Determine the (x, y) coordinate at the center of the cell enclosing the given text.  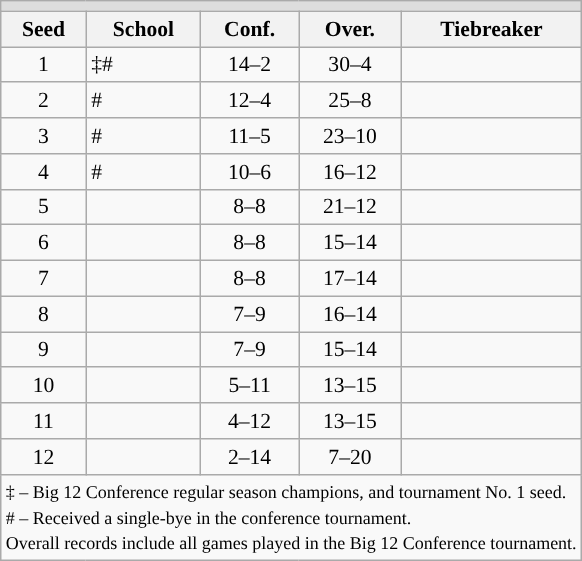
23–10 (350, 136)
2–14 (250, 457)
10 (44, 386)
10–6 (250, 172)
6 (44, 243)
5–11 (250, 386)
Seed (44, 29)
4 (44, 172)
30–4 (350, 65)
9 (44, 350)
21–12 (350, 207)
1 (44, 65)
16–12 (350, 172)
12–4 (250, 101)
Conf. (250, 29)
7 (44, 279)
11–5 (250, 136)
12 (44, 457)
Over. (350, 29)
11 (44, 421)
Tiebreaker (491, 29)
‡# (143, 65)
25–8 (350, 101)
17–14 (350, 279)
3 (44, 136)
School (143, 29)
16–14 (350, 314)
8 (44, 314)
5 (44, 207)
4–12 (250, 421)
7–20 (350, 457)
2 (44, 101)
14–2 (250, 65)
